Identify which cell holds the provided text, then report its [x, y] central coordinate. 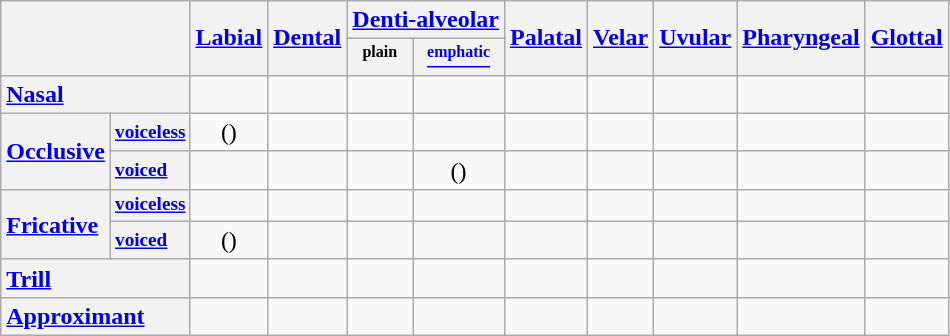
Occlusive [56, 151]
plain [380, 58]
Glottal [906, 38]
Pharyngeal [801, 38]
Approximant [96, 316]
Labial [229, 38]
Dental [308, 38]
Nasal [96, 94]
Palatal [546, 38]
Trill [96, 278]
Fricative [56, 225]
emphatic [459, 58]
Uvular [696, 38]
Velar [621, 38]
Denti-alveolar [426, 20]
